Detect which cell encompasses the target text, then output its [x, y] center coordinate. 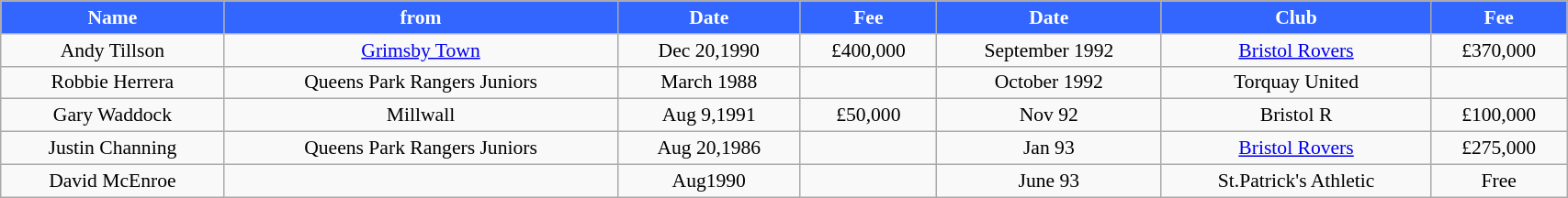
Aug 20,1986 [709, 148]
£275,000 [1499, 148]
from [421, 17]
David McEnroe [112, 181]
Free [1499, 181]
Aug 9,1991 [709, 115]
Jan 93 [1049, 148]
Gary Waddock [112, 115]
Robbie Herrera [112, 82]
St.Patrick's Athletic [1295, 181]
March 1988 [709, 82]
£100,000 [1499, 115]
Torquay United [1295, 82]
Name [112, 17]
October 1992 [1049, 82]
September 1992 [1049, 50]
Justin Channing [112, 148]
Nov 92 [1049, 115]
£50,000 [868, 115]
Bristol R [1295, 115]
Grimsby Town [421, 50]
£400,000 [868, 50]
Andy Tillson [112, 50]
Club [1295, 17]
Millwall [421, 115]
£370,000 [1499, 50]
Dec 20,1990 [709, 50]
June 93 [1049, 181]
Aug1990 [709, 181]
